For the text-containing cell, return its midpoint in [X, Y] coordinate format. 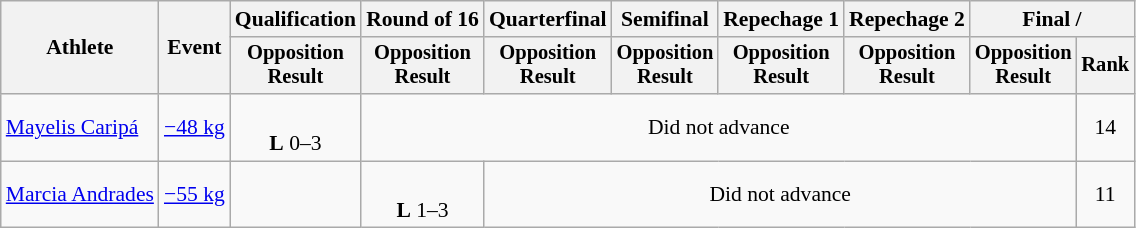
Quarterfinal [548, 19]
Round of 16 [422, 19]
−55 kg [194, 194]
14 [1105, 128]
L 1–3 [422, 194]
Rank [1105, 66]
Final / [1052, 19]
Marcia Andrades [80, 194]
Semifinal [666, 19]
Mayelis Caripá [80, 128]
L 0–3 [296, 128]
−48 kg [194, 128]
Athlete [80, 48]
Repechage 1 [781, 19]
Qualification [296, 19]
11 [1105, 194]
Event [194, 48]
Repechage 2 [907, 19]
